Provide the [X, Y] coordinate of the cell's center where the given text is located.  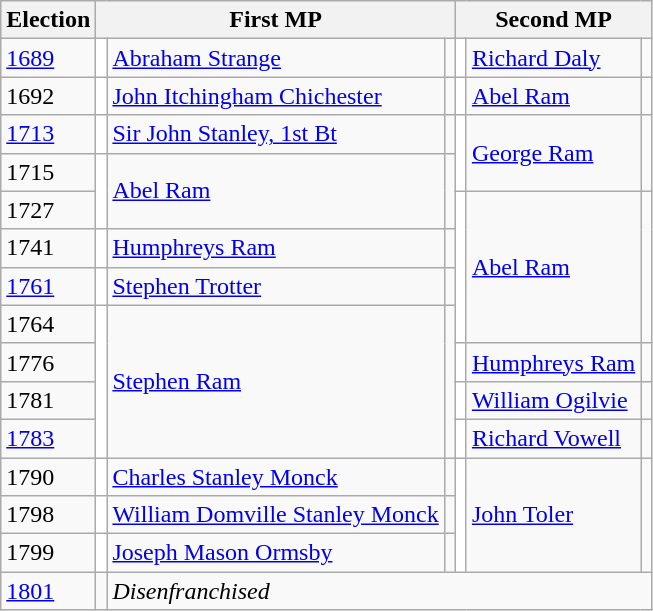
1776 [48, 362]
1741 [48, 248]
Richard Vowell [553, 438]
Election [48, 20]
Disenfranchised [380, 591]
1799 [48, 553]
1692 [48, 96]
Charles Stanley Monck [276, 477]
Richard Daly [553, 58]
1715 [48, 172]
Abraham Strange [276, 58]
1790 [48, 477]
1764 [48, 324]
1781 [48, 400]
1713 [48, 134]
John Itchingham Chichester [276, 96]
1761 [48, 286]
George Ram [553, 153]
Stephen Ram [276, 381]
William Ogilvie [553, 400]
Stephen Trotter [276, 286]
1727 [48, 210]
William Domville Stanley Monck [276, 515]
1798 [48, 515]
Sir John Stanley, 1st Bt [276, 134]
Joseph Mason Ormsby [276, 553]
1689 [48, 58]
John Toler [553, 515]
1783 [48, 438]
First MP [276, 20]
1801 [48, 591]
Second MP [553, 20]
